From the cell containing the given text, extract its center point as [x, y] coordinate. 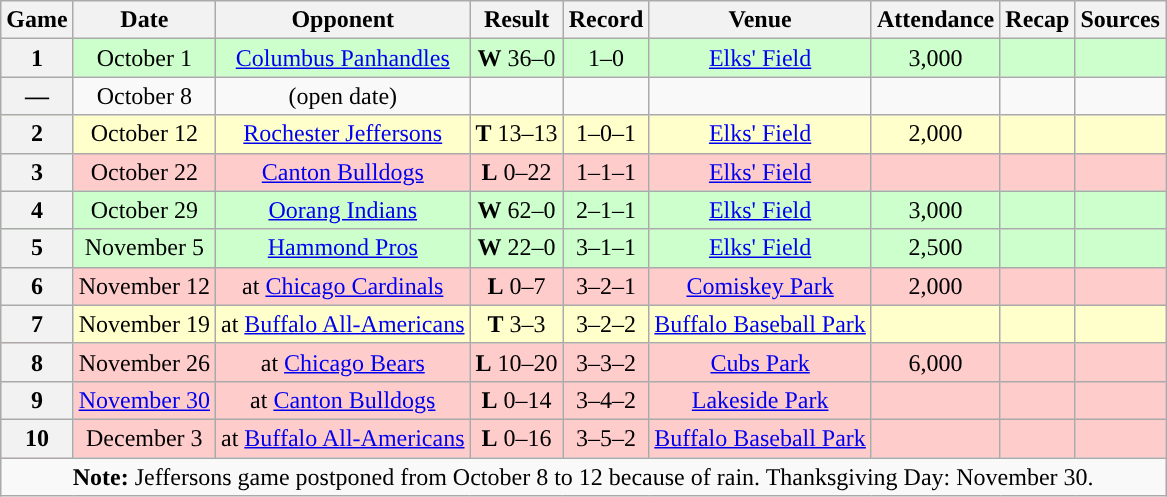
Cubs Park [760, 362]
Rochester Jeffersons [342, 134]
Attendance [935, 20]
1–0 [606, 58]
L 0–7 [516, 286]
Oorang Indians [342, 210]
3 [37, 172]
2–1–1 [606, 210]
at Canton Bulldogs [342, 400]
Opponent [342, 20]
2,500 [935, 248]
W 22–0 [516, 248]
W 62–0 [516, 210]
3–2–1 [606, 286]
(open date) [342, 96]
October 8 [144, 96]
Venue [760, 20]
November 30 [144, 400]
10 [37, 438]
Record [606, 20]
3–1–1 [606, 248]
1 [37, 58]
L 0–22 [516, 172]
Result [516, 20]
4 [37, 210]
December 3 [144, 438]
at Chicago Bears [342, 362]
November 19 [144, 324]
2 [37, 134]
5 [37, 248]
6,000 [935, 362]
Lakeside Park [760, 400]
L 0–16 [516, 438]
Date [144, 20]
3–3–2 [606, 362]
9 [37, 400]
L 0–14 [516, 400]
Columbus Panhandles [342, 58]
3–2–2 [606, 324]
— [37, 96]
7 [37, 324]
Note: Jeffersons game postponed from October 8 to 12 because of rain. Thanksgiving Day: November 30. [584, 477]
Game [37, 20]
3–4–2 [606, 400]
Hammond Pros [342, 248]
Comiskey Park [760, 286]
T 3–3 [516, 324]
November 12 [144, 286]
November 26 [144, 362]
Canton Bulldogs [342, 172]
at Chicago Cardinals [342, 286]
6 [37, 286]
Recap [1038, 20]
Sources [1120, 20]
L 10–20 [516, 362]
1–1–1 [606, 172]
T 13–13 [516, 134]
3–5–2 [606, 438]
October 22 [144, 172]
W 36–0 [516, 58]
October 29 [144, 210]
October 1 [144, 58]
November 5 [144, 248]
October 12 [144, 134]
1–0–1 [606, 134]
8 [37, 362]
